Search for the cell housing the specified text and yield its (X, Y) center coordinate. 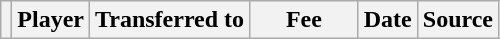
Source (458, 20)
Transferred to (170, 20)
Fee (304, 20)
Date (388, 20)
Player (51, 20)
